Determine the (x, y) coordinate at the center of the cell enclosing the given text.  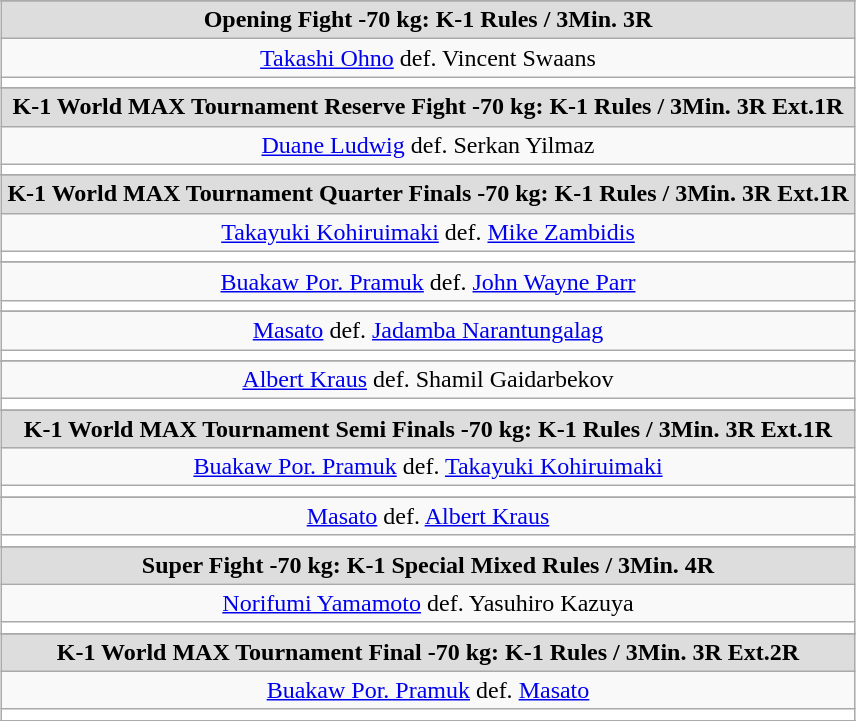
Masato def. Jadamba Narantungalag (428, 330)
Buakaw Por. Pramuk def. Takayuki Kohiruimaki (428, 467)
K-1 World MAX Tournament Semi Finals -70 kg: K-1 Rules / 3Min. 3R Ext.1R (428, 429)
K-1 World MAX Tournament Reserve Fight -70 kg: K-1 Rules / 3Min. 3R Ext.1R (428, 107)
K-1 World MAX Tournament Final -70 kg: K-1 Rules / 3Min. 3R Ext.2R (428, 652)
Buakaw Por. Pramuk def. Masato (428, 690)
Takayuki Kohiruimaki def. Mike Zambidis (428, 232)
Opening Fight -70 kg: K-1 Rules / 3Min. 3R (428, 20)
Norifumi Yamamoto def. Yasuhiro Kazuya (428, 603)
Super Fight -70 kg: K-1 Special Mixed Rules / 3Min. 4R (428, 565)
Takashi Ohno def. Vincent Swaans (428, 58)
Duane Ludwig def. Serkan Yilmaz (428, 145)
Masato def. Albert Kraus (428, 516)
Albert Kraus def. Shamil Gaidarbekov (428, 380)
K-1 World MAX Tournament Quarter Finals -70 kg: K-1 Rules / 3Min. 3R Ext.1R (428, 194)
Buakaw Por. Pramuk def. John Wayne Parr (428, 281)
